Return the (x, y) coordinate for the center point of the cell that contains the specified text.  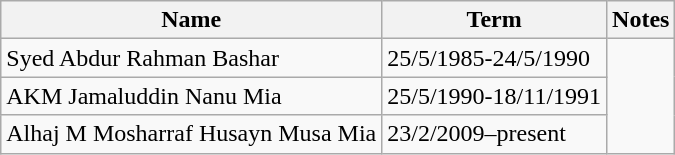
Notes (641, 20)
AKM Jamaluddin Nanu Mia (192, 96)
23/2/2009–present (494, 134)
Alhaj M Mosharraf Husayn Musa Mia (192, 134)
Syed Abdur Rahman Bashar (192, 58)
25/5/1985-24/5/1990 (494, 58)
Term (494, 20)
Name (192, 20)
25/5/1990-18/11/1991 (494, 96)
